Identify which cell holds the provided text, then report its [x, y] central coordinate. 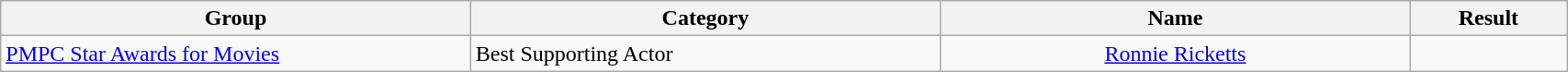
Ronnie Ricketts [1176, 54]
Group [235, 18]
Name [1176, 18]
Result [1488, 18]
Best Supporting Actor [705, 54]
Category [705, 18]
PMPC Star Awards for Movies [235, 54]
